Identify which cell holds the provided text, then report its [X, Y] central coordinate. 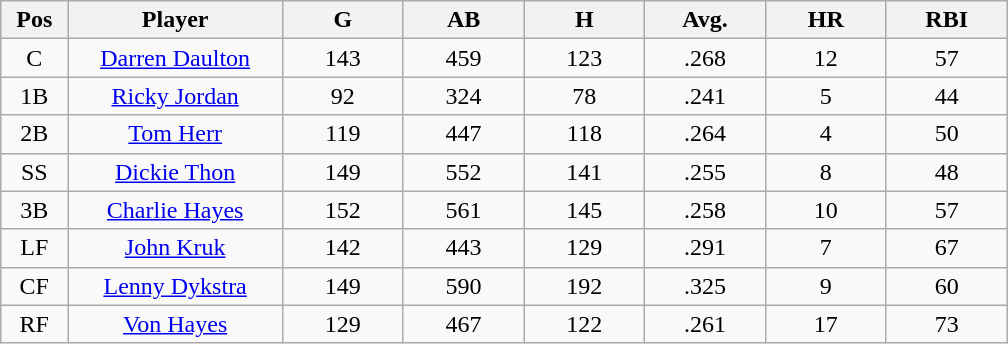
H [584, 20]
C [34, 58]
12 [826, 58]
Player [176, 20]
5 [826, 96]
.255 [706, 172]
142 [342, 248]
9 [826, 286]
561 [464, 210]
G [342, 20]
.241 [706, 96]
119 [342, 134]
8 [826, 172]
443 [464, 248]
.261 [706, 324]
CF [34, 286]
Von Hayes [176, 324]
RF [34, 324]
Dickie Thon [176, 172]
1B [34, 96]
Tom Herr [176, 134]
552 [464, 172]
143 [342, 58]
467 [464, 324]
67 [946, 248]
John Kruk [176, 248]
50 [946, 134]
LF [34, 248]
.258 [706, 210]
7 [826, 248]
4 [826, 134]
RBI [946, 20]
122 [584, 324]
590 [464, 286]
141 [584, 172]
Pos [34, 20]
123 [584, 58]
3B [34, 210]
145 [584, 210]
2B [34, 134]
.264 [706, 134]
447 [464, 134]
.268 [706, 58]
48 [946, 172]
HR [826, 20]
.291 [706, 248]
60 [946, 286]
44 [946, 96]
92 [342, 96]
152 [342, 210]
192 [584, 286]
AB [464, 20]
.325 [706, 286]
Ricky Jordan [176, 96]
17 [826, 324]
Avg. [706, 20]
459 [464, 58]
10 [826, 210]
118 [584, 134]
73 [946, 324]
324 [464, 96]
78 [584, 96]
Darren Daulton [176, 58]
SS [34, 172]
Lenny Dykstra [176, 286]
Charlie Hayes [176, 210]
